Determine the [X, Y] coordinate at the center of the cell enclosing the given text.  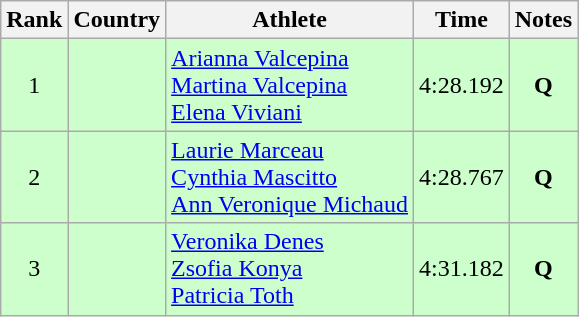
2 [34, 177]
Rank [34, 20]
4:28.192 [462, 85]
Country [117, 20]
Arianna Valcepina Martina Valcepina Elena Viviani [290, 85]
4:31.182 [462, 269]
Athlete [290, 20]
1 [34, 85]
3 [34, 269]
4:28.767 [462, 177]
Notes [543, 20]
Time [462, 20]
Veronika Denes Zsofia Konya Patricia Toth [290, 269]
Laurie Marceau Cynthia Mascitto Ann Veronique Michaud [290, 177]
